Search for the cell housing the specified text and yield its [x, y] center coordinate. 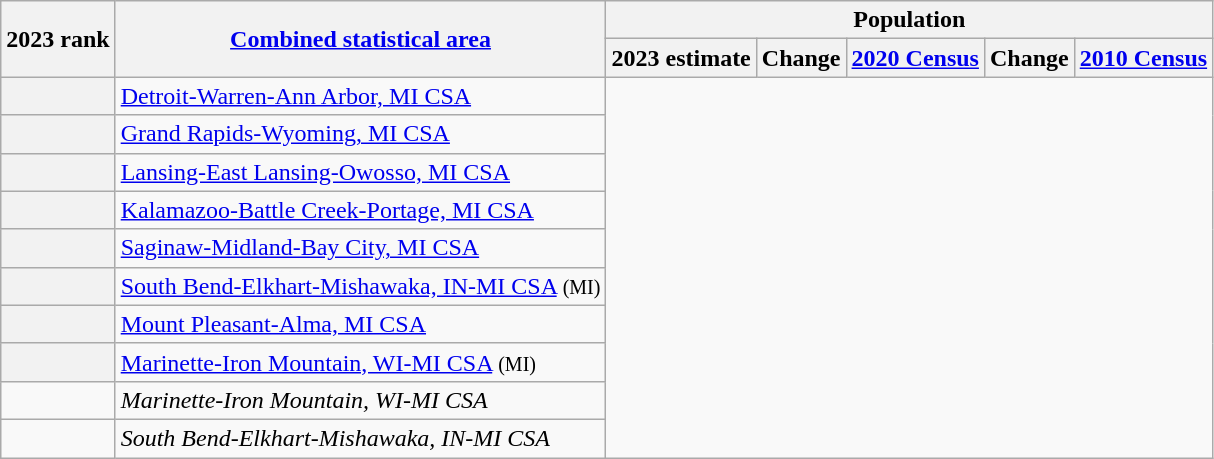
Grand Rapids-Wyoming, MI CSA [360, 134]
2020 Census [915, 58]
Mount Pleasant-Alma, MI CSA [360, 324]
Kalamazoo-Battle Creek-Portage, MI CSA [360, 210]
Marinette-Iron Mountain, WI-MI CSA (MI) [360, 362]
Population [910, 20]
2010 Census [1143, 58]
2023 estimate [681, 58]
Marinette-Iron Mountain, WI-MI CSA [360, 400]
Saginaw-Midland-Bay City, MI CSA [360, 248]
Lansing-East Lansing-Owosso, MI CSA [360, 172]
Detroit-Warren-Ann Arbor, MI CSA [360, 96]
South Bend-Elkhart-Mishawaka, IN-MI CSA (MI) [360, 286]
Combined statistical area [360, 39]
2023 rank [58, 39]
South Bend-Elkhart-Mishawaka, IN-MI CSA [360, 438]
